Return [X, Y] of the center of cell containing provided text 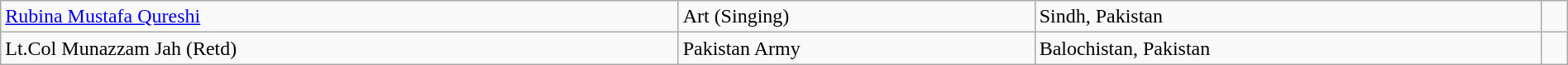
Pakistan Army [857, 48]
Art (Singing) [857, 17]
Balochistan, Pakistan [1288, 48]
Lt.Col Munazzam Jah (Retd) [339, 48]
Rubina Mustafa Qureshi [339, 17]
Sindh, Pakistan [1288, 17]
